Capture the cell that displays the provided text and extract its (x, y) central coordinate. 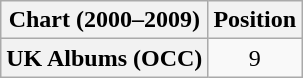
UK Albums (OCC) (104, 58)
9 (255, 58)
Position (255, 20)
Chart (2000–2009) (104, 20)
